Search for the cell housing the specified text and yield its [X, Y] center coordinate. 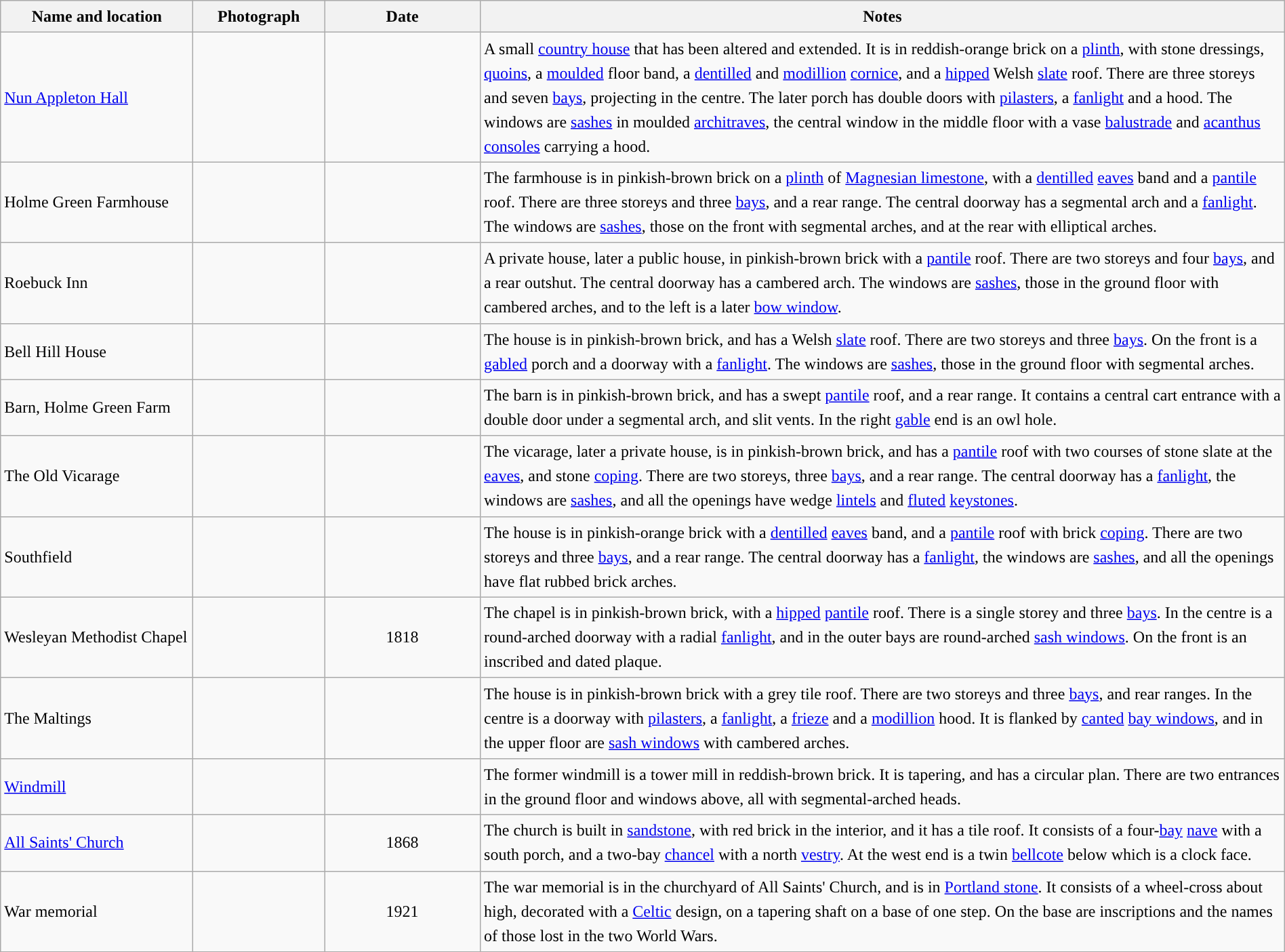
War memorial [97, 912]
Date [403, 16]
1818 [403, 637]
All Saints' Church [97, 843]
Southfield [97, 557]
1921 [403, 912]
Name and location [97, 16]
Holme Green Farmhouse [97, 202]
Roebuck Inn [97, 283]
Wesleyan Methodist Chapel [97, 637]
The Maltings [97, 718]
Photograph [259, 16]
1868 [403, 843]
Nun Appleton Hall [97, 98]
The Old Vicarage [97, 476]
Barn, Holme Green Farm [97, 408]
Bell Hill House [97, 351]
Windmill [97, 786]
Notes [882, 16]
